Output the (x, y) coordinate of the center of the cell containing the given text.  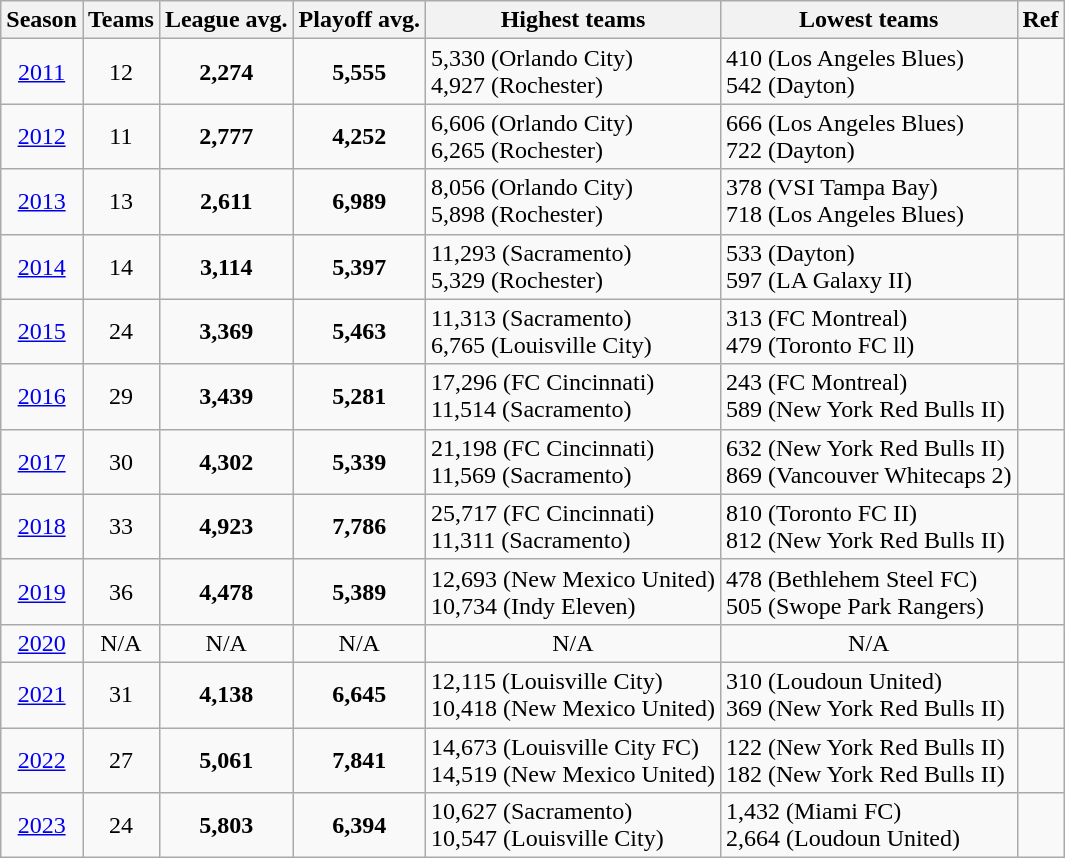
810 (Toronto FC II)812 (New York Red Bulls II) (868, 526)
12,693 (New Mexico United)10,734 (Indy Eleven) (572, 592)
11,293 (Sacramento)5,329 (Rochester) (572, 266)
243 (FC Montreal)589 (New York Red Bulls II) (868, 396)
13 (120, 202)
5,463 (359, 332)
5,397 (359, 266)
2,274 (226, 72)
2015 (42, 332)
7,786 (359, 526)
29 (120, 396)
410 (Los Angeles Blues)542 (Dayton) (868, 72)
5,339 (359, 462)
4,252 (359, 136)
2013 (42, 202)
378 (VSI Tampa Bay)718 (Los Angeles Blues) (868, 202)
30 (120, 462)
14 (120, 266)
11,313 (Sacramento)6,765 (Louisville City) (572, 332)
2012 (42, 136)
2,777 (226, 136)
12 (120, 72)
2022 (42, 760)
10,627 (Sacramento)10,547 (Louisville City) (572, 826)
17,296 (FC Cincinnati)11,514 (Sacramento) (572, 396)
478 (Bethlehem Steel FC)505 (Swope Park Rangers) (868, 592)
5,803 (226, 826)
3,114 (226, 266)
2017 (42, 462)
2021 (42, 694)
2016 (42, 396)
6,606 (Orlando City)6,265 (Rochester) (572, 136)
36 (120, 592)
Playoff avg. (359, 20)
313 (FC Montreal)479 (Toronto FC ll) (868, 332)
11 (120, 136)
21,198 (FC Cincinnati)11,569 (Sacramento) (572, 462)
12,115 (Louisville City)10,418 (New Mexico United) (572, 694)
2011 (42, 72)
310 (Loudoun United)369 (New York Red Bulls II) (868, 694)
2020 (42, 643)
5,061 (226, 760)
4,302 (226, 462)
2014 (42, 266)
2,611 (226, 202)
6,645 (359, 694)
632 (New York Red Bulls II)869 (Vancouver Whitecaps 2) (868, 462)
27 (120, 760)
7,841 (359, 760)
666 (Los Angeles Blues)722 (Dayton) (868, 136)
3,439 (226, 396)
533 (Dayton)597 (LA Galaxy II) (868, 266)
3,369 (226, 332)
4,923 (226, 526)
1,432 (Miami FC)2,664 (Loudoun United) (868, 826)
Season (42, 20)
Ref (1040, 20)
5,555 (359, 72)
14,673 (Louisville City FC)14,519 (New Mexico United) (572, 760)
25,717 (FC Cincinnati)11,311 (Sacramento) (572, 526)
6,989 (359, 202)
122 (New York Red Bulls II)182 (New York Red Bulls II) (868, 760)
5,330 (Orlando City)4,927 (Rochester) (572, 72)
4,138 (226, 694)
6,394 (359, 826)
2018 (42, 526)
Highest teams (572, 20)
Lowest teams (868, 20)
4,478 (226, 592)
2023 (42, 826)
Teams (120, 20)
5,281 (359, 396)
8,056 (Orlando City)5,898 (Rochester) (572, 202)
31 (120, 694)
League avg. (226, 20)
2019 (42, 592)
33 (120, 526)
5,389 (359, 592)
